Output the [X, Y] coordinate of the center of the cell containing the given text.  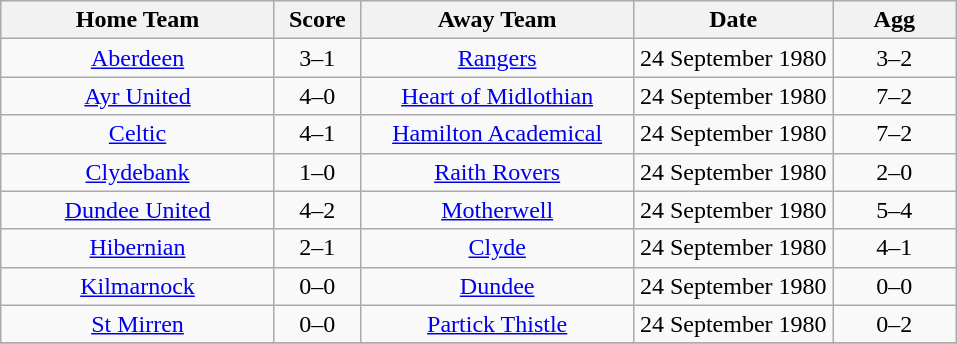
Hamilton Academical [497, 134]
4–0 [317, 96]
Away Team [497, 20]
Score [317, 20]
Agg [894, 20]
3–1 [317, 58]
2–1 [317, 248]
Clyde [497, 248]
Dundee [497, 286]
Raith Rovers [497, 172]
Ayr United [138, 96]
Dundee United [138, 210]
4–2 [317, 210]
Heart of Midlothian [497, 96]
1–0 [317, 172]
Date [734, 20]
Kilmarnock [138, 286]
Partick Thistle [497, 324]
Aberdeen [138, 58]
0–2 [894, 324]
Celtic [138, 134]
Rangers [497, 58]
3–2 [894, 58]
Hibernian [138, 248]
Clydebank [138, 172]
5–4 [894, 210]
Motherwell [497, 210]
Home Team [138, 20]
2–0 [894, 172]
St Mirren [138, 324]
